Provide the [X, Y] coordinate of the cell's center where the given text is located.  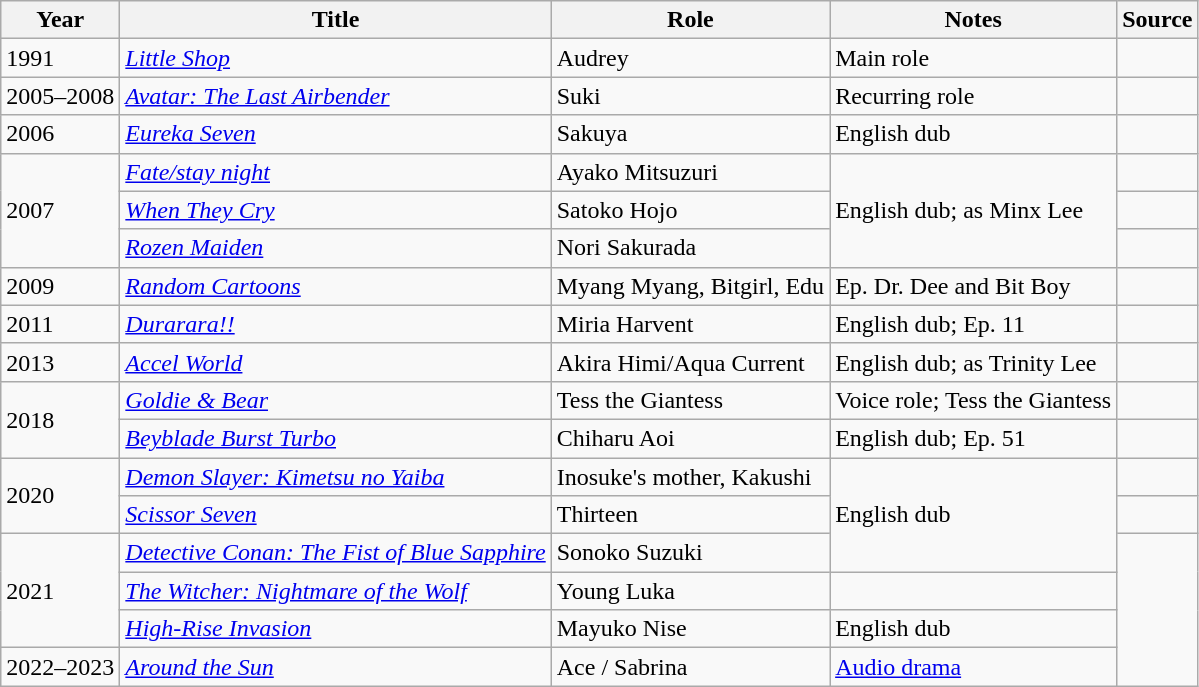
English dub; as Minx Lee [974, 210]
2020 [60, 496]
Goldie & Bear [336, 400]
Eureka Seven [336, 134]
1991 [60, 58]
2018 [60, 419]
2013 [60, 362]
Beyblade Burst Turbo [336, 438]
Recurring role [974, 96]
Random Cartoons [336, 286]
Ep. Dr. Dee and Bit Boy [974, 286]
English dub; Ep. 11 [974, 324]
Source [1158, 20]
Ace / Sabrina [690, 667]
Fate/stay night [336, 172]
Voice role; Tess the Giantess [974, 400]
Mayuko Nise [690, 629]
2009 [60, 286]
Scissor Seven [336, 515]
Sonoko Suzuki [690, 553]
English dub; Ep. 51 [974, 438]
Ayako Mitsuzuri [690, 172]
Notes [974, 20]
Around the Sun [336, 667]
Title [336, 20]
Demon Slayer: Kimetsu no Yaiba [336, 477]
Detective Conan: The Fist of Blue Sapphire [336, 553]
Nori Sakurada [690, 248]
2021 [60, 591]
Chiharu Aoi [690, 438]
Accel World [336, 362]
Audrey [690, 58]
Sakuya [690, 134]
The Witcher: Nightmare of the Wolf [336, 591]
Year [60, 20]
Miria Harvent [690, 324]
English dub; as Trinity Lee [974, 362]
Tess the Giantess [690, 400]
Avatar: The Last Airbender [336, 96]
Suki [690, 96]
2005–2008 [60, 96]
Little Shop [336, 58]
Young Luka [690, 591]
2006 [60, 134]
Durarara!! [336, 324]
Inosuke's mother, Kakushi [690, 477]
Akira Himi/Aqua Current [690, 362]
Thirteen [690, 515]
2011 [60, 324]
Myang Myang, Bitgirl, Edu [690, 286]
High-Rise Invasion [336, 629]
2007 [60, 210]
Audio drama [974, 667]
When They Cry [336, 210]
2022–2023 [60, 667]
Main role [974, 58]
Role [690, 20]
Satoko Hojo [690, 210]
Rozen Maiden [336, 248]
